Search for the cell housing the specified text and yield its [X, Y] center coordinate. 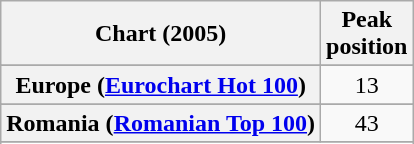
Chart (2005) [161, 34]
Peakposition [367, 34]
43 [367, 123]
13 [367, 85]
Europe (Eurochart Hot 100) [161, 85]
Romania (Romanian Top 100) [161, 123]
